Locate the cell with the specified text and output its (x, y) center coordinate. 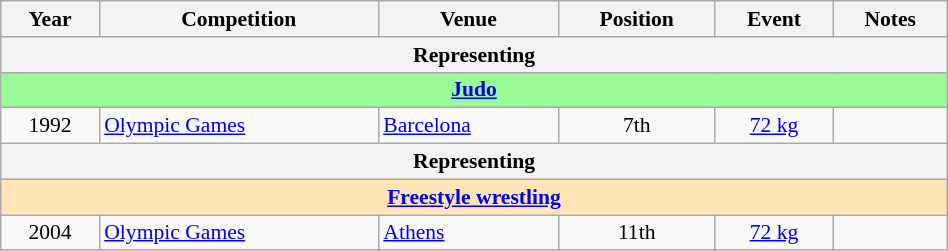
Year (50, 19)
11th (637, 233)
2004 (50, 233)
7th (637, 126)
Barcelona (468, 126)
Notes (890, 19)
Competition (238, 19)
Athens (468, 233)
Freestyle wrestling (474, 197)
Venue (468, 19)
Position (637, 19)
Event (774, 19)
1992 (50, 126)
Judo (474, 90)
